Output the [X, Y] coordinate of the center of the cell containing the given text.  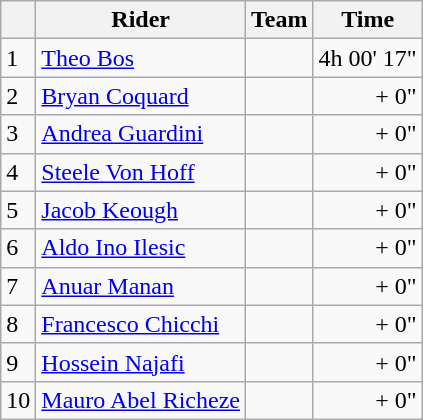
Time [368, 20]
5 [18, 210]
6 [18, 248]
Jacob Keough [141, 210]
Bryan Coquard [141, 96]
Aldo Ino Ilesic [141, 248]
Mauro Abel Richeze [141, 400]
Rider [141, 20]
2 [18, 96]
Anuar Manan [141, 286]
Hossein Najafi [141, 362]
Francesco Chicchi [141, 324]
Steele Von Hoff [141, 172]
Andrea Guardini [141, 134]
3 [18, 134]
9 [18, 362]
1 [18, 58]
4 [18, 172]
7 [18, 286]
8 [18, 324]
10 [18, 400]
Team [279, 20]
Theo Bos [141, 58]
4h 00' 17" [368, 58]
